Find where the given text appears and provide that cell's center as [x, y] coordinate. 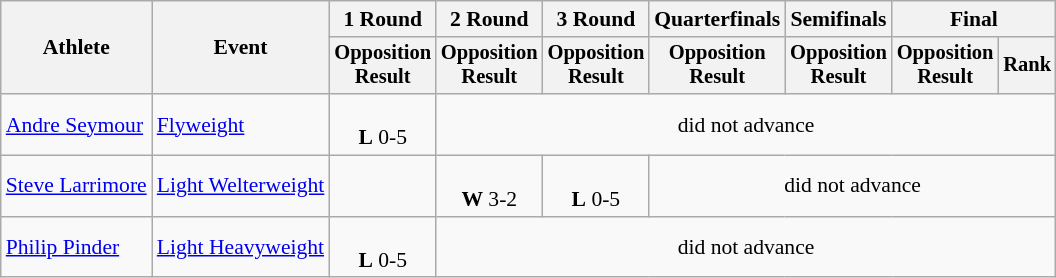
Light Welterweight [241, 186]
Final [974, 19]
2 Round [490, 19]
Steve Larrimore [76, 186]
1 Round [382, 19]
3 Round [596, 19]
Philip Pinder [76, 248]
Rank [1027, 66]
Athlete [76, 48]
Quarterfinals [717, 19]
Semifinals [838, 19]
Light Heavyweight [241, 248]
Event [241, 48]
Flyweight [241, 124]
W 3-2 [490, 186]
Andre Seymour [76, 124]
